Scan for the cell matching the given text and deliver its (X, Y) coordinate at center. 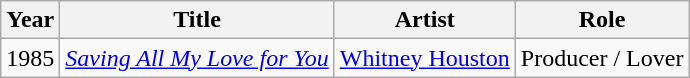
Saving All My Love for You (197, 58)
Role (602, 20)
Title (197, 20)
Producer / Lover (602, 58)
1985 (30, 58)
Artist (424, 20)
Year (30, 20)
Whitney Houston (424, 58)
